Return (X, Y) of the center of cell containing provided text 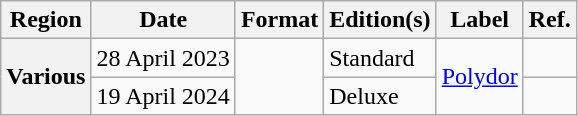
Region (46, 20)
Polydor (480, 77)
Format (279, 20)
Deluxe (380, 96)
Edition(s) (380, 20)
28 April 2023 (163, 58)
Date (163, 20)
Various (46, 77)
Standard (380, 58)
19 April 2024 (163, 96)
Label (480, 20)
Ref. (550, 20)
